Scan for the cell matching the given text and deliver its (X, Y) coordinate at center. 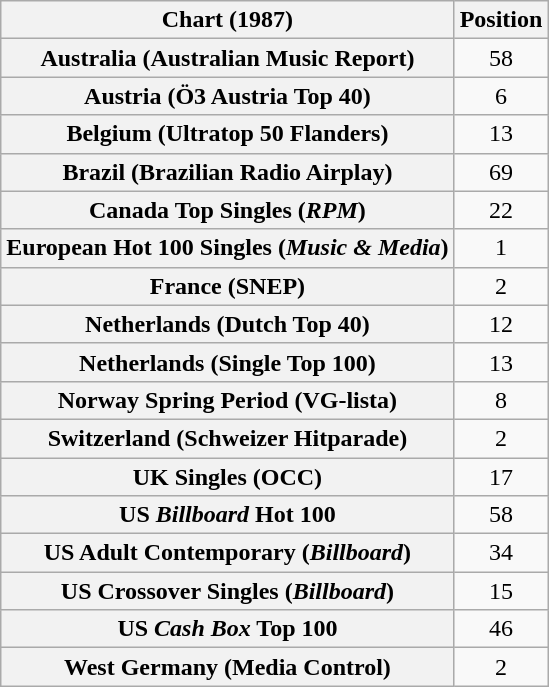
Netherlands (Single Top 100) (228, 362)
6 (501, 96)
Norway Spring Period (VG-lista) (228, 400)
46 (501, 629)
1 (501, 248)
Chart (1987) (228, 20)
Belgium (Ultratop 50 Flanders) (228, 134)
15 (501, 591)
69 (501, 172)
West Germany (Media Control) (228, 667)
Switzerland (Schweizer Hitparade) (228, 438)
Australia (Australian Music Report) (228, 58)
Brazil (Brazilian Radio Airplay) (228, 172)
8 (501, 400)
UK Singles (OCC) (228, 477)
12 (501, 324)
US Billboard Hot 100 (228, 515)
34 (501, 553)
Netherlands (Dutch Top 40) (228, 324)
France (SNEP) (228, 286)
European Hot 100 Singles (Music & Media) (228, 248)
US Cash Box Top 100 (228, 629)
Canada Top Singles (RPM) (228, 210)
22 (501, 210)
17 (501, 477)
US Crossover Singles (Billboard) (228, 591)
Position (501, 20)
US Adult Contemporary (Billboard) (228, 553)
Austria (Ö3 Austria Top 40) (228, 96)
